Scan for the cell matching the given text and deliver its [x, y] coordinate at center. 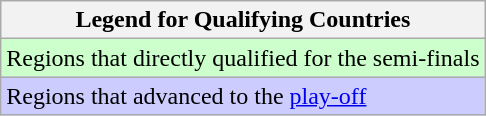
Regions that advanced to the play-off [243, 96]
Regions that directly qualified for the semi-finals [243, 58]
Legend for Qualifying Countries [243, 20]
